Extract the (X, Y) coordinate from the center of the cell holding the provided text.  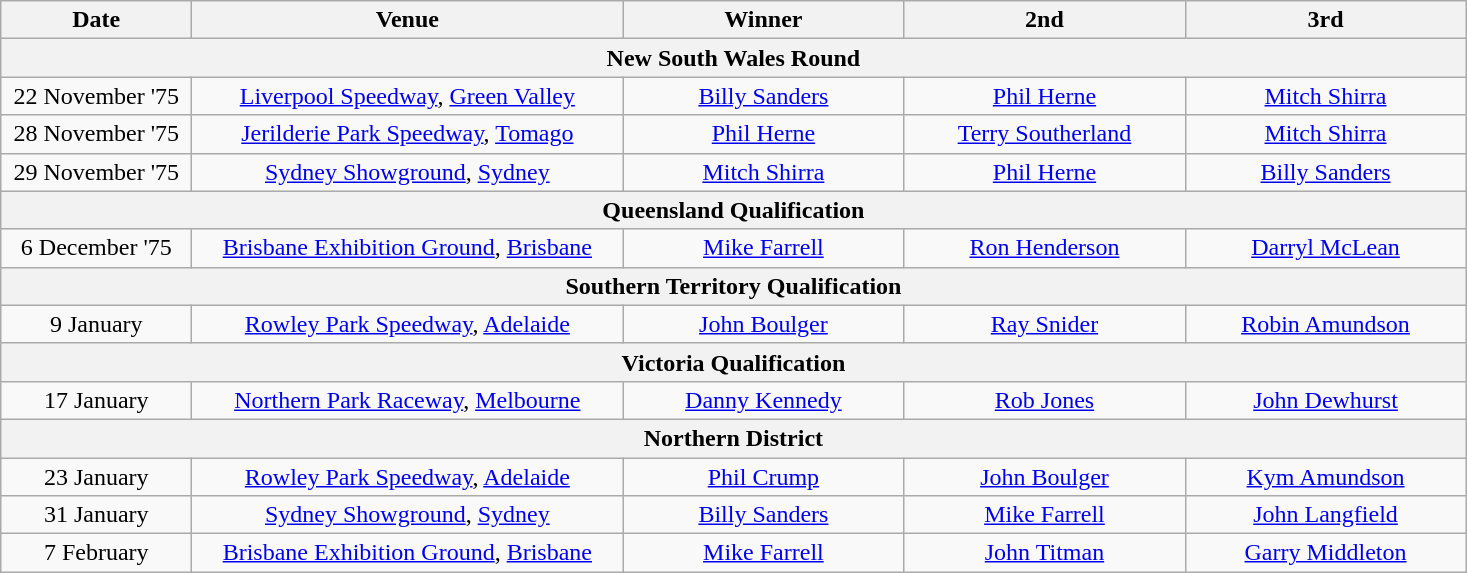
Kym Amundson (1326, 477)
Jerilderie Park Speedway, Tomago (408, 134)
Northern District (734, 438)
Liverpool Speedway, Green Valley (408, 96)
Victoria Qualification (734, 362)
Rob Jones (1044, 400)
Queensland Qualification (734, 210)
Date (96, 20)
Danny Kennedy (764, 400)
Venue (408, 20)
Ron Henderson (1044, 248)
Darryl McLean (1326, 248)
New South Wales Round (734, 58)
Southern Territory Qualification (734, 286)
John Titman (1044, 553)
Garry Middleton (1326, 553)
22 November '75 (96, 96)
Phil Crump (764, 477)
6 December '75 (96, 248)
Northern Park Raceway, Melbourne (408, 400)
28 November '75 (96, 134)
3rd (1326, 20)
29 November '75 (96, 172)
31 January (96, 515)
17 January (96, 400)
Terry Southerland (1044, 134)
2nd (1044, 20)
Winner (764, 20)
John Langfield (1326, 515)
John Dewhurst (1326, 400)
Robin Amundson (1326, 324)
7 February (96, 553)
Ray Snider (1044, 324)
9 January (96, 324)
23 January (96, 477)
